Locate the cell with the specified text and output its (x, y) center coordinate. 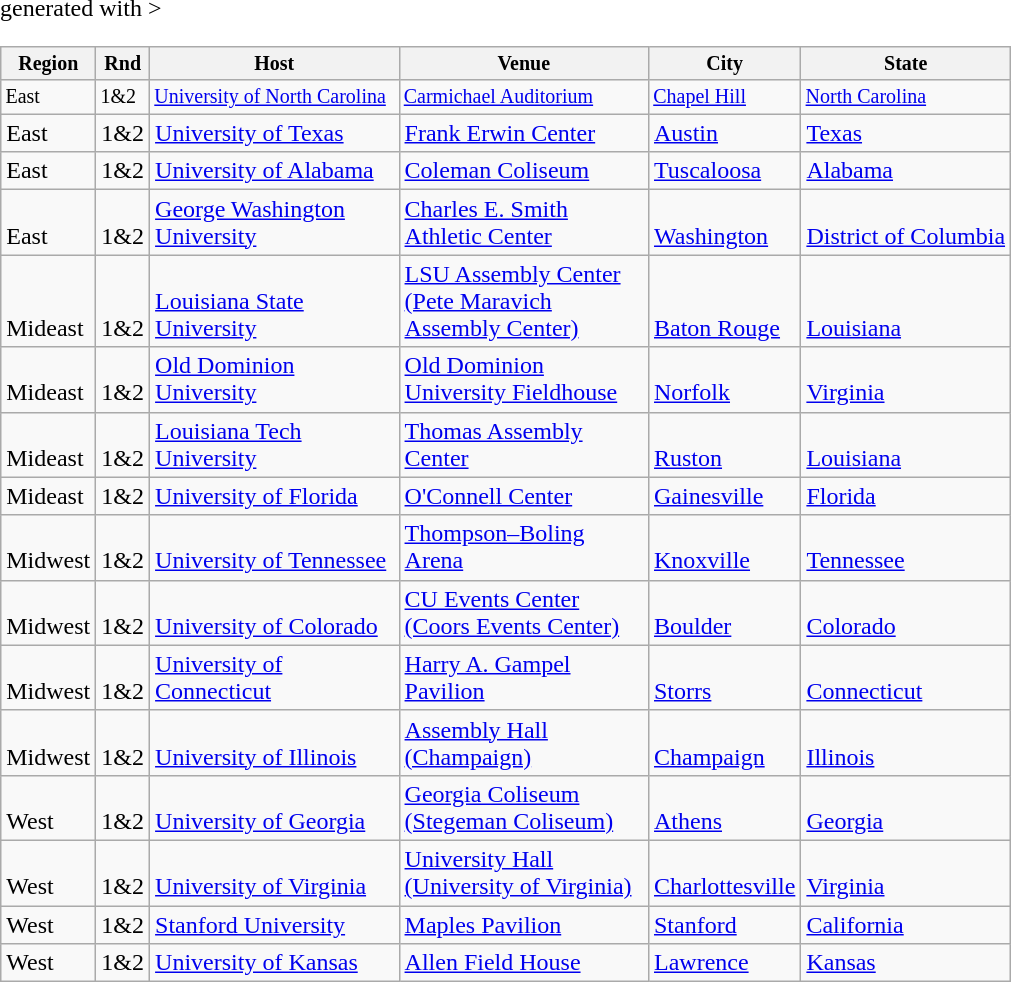
University of Colorado (274, 612)
Baton Rouge (724, 301)
Charlottesville (724, 872)
Georgia (906, 808)
Kansas (906, 963)
Harry A. Gampel Pavilion (524, 678)
Old Dominion University (274, 380)
CU Events Center (Coors Events Center) (524, 612)
University of Georgia (274, 808)
University of Illinois (274, 742)
Georgia Coliseum (Stegeman Coliseum) (524, 808)
Austin (724, 133)
Stanford (724, 925)
University of Tennessee (274, 548)
University Hall (University of Virginia) (524, 872)
Assembly Hall (Champaign) (524, 742)
Maples Pavilion (524, 925)
Tennessee (906, 548)
University of Alabama (274, 171)
Illinois (906, 742)
Frank Erwin Center (524, 133)
Host (274, 64)
Norfolk (724, 380)
Boulder (724, 612)
Old Dominion University Fieldhouse (524, 380)
Region (48, 64)
Champaign (724, 742)
University of Texas (274, 133)
Allen Field House (524, 963)
Knoxville (724, 548)
Colorado (906, 612)
Charles E. Smith Athletic Center (524, 222)
Storrs (724, 678)
University of Kansas (274, 963)
Lawrence (724, 963)
Gainesville (724, 496)
Thompson–Boling Arena (524, 548)
University of Virginia (274, 872)
District of Columbia (906, 222)
Tuscaloosa (724, 171)
Louisiana State University (274, 301)
City (724, 64)
Louisiana Tech University (274, 444)
Texas (906, 133)
Connecticut (906, 678)
North Carolina (906, 96)
University of Connecticut (274, 678)
O'Connell Center (524, 496)
George Washington University (274, 222)
State (906, 64)
Thomas Assembly Center (524, 444)
Ruston (724, 444)
Stanford University (274, 925)
Florida (906, 496)
Rnd (123, 64)
Alabama (906, 171)
Chapel Hill (724, 96)
Coleman Coliseum (524, 171)
Athens (724, 808)
LSU Assembly Center (Pete Maravich Assembly Center) (524, 301)
Washington (724, 222)
University of Florida (274, 496)
Venue (524, 64)
University of North Carolina (274, 96)
California (906, 925)
Carmichael Auditorium (524, 96)
